Detect which cell encompasses the target text, then output its [x, y] center coordinate. 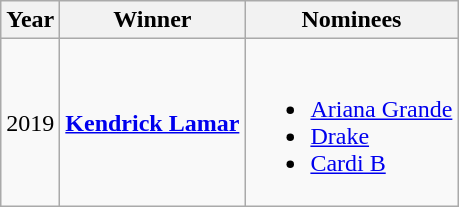
Winner [152, 20]
Ariana Grande Drake Cardi B [352, 122]
Year [30, 20]
Nominees [352, 20]
2019 [30, 122]
Kendrick Lamar [152, 122]
